Scan for the cell matching the given text and deliver its [x, y] coordinate at center. 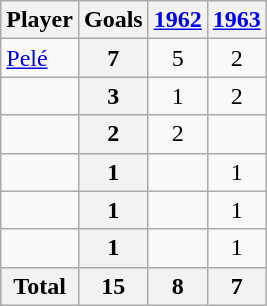
Player [40, 20]
1963 [236, 20]
3 [113, 96]
15 [113, 286]
1962 [178, 20]
Total [40, 286]
Goals [113, 20]
5 [178, 58]
8 [178, 286]
Pelé [40, 58]
